Find where the given text appears and provide that cell's center as [X, Y] coordinate. 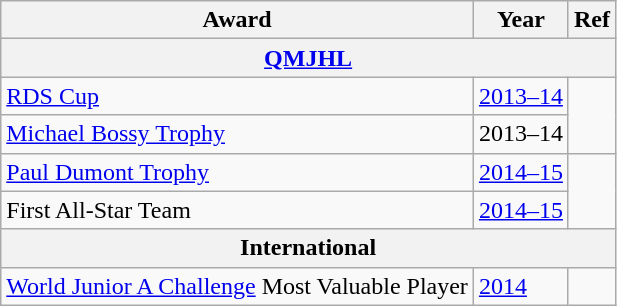
RDS Cup [238, 96]
Ref [592, 20]
Award [238, 20]
Paul Dumont Trophy [238, 172]
QMJHL [308, 58]
Year [520, 20]
World Junior A Challenge Most Valuable Player [238, 286]
Michael Bossy Trophy [238, 134]
International [308, 248]
First All-Star Team [238, 210]
2014 [520, 286]
